Output the (x, y) coordinate of the center of the cell containing the given text.  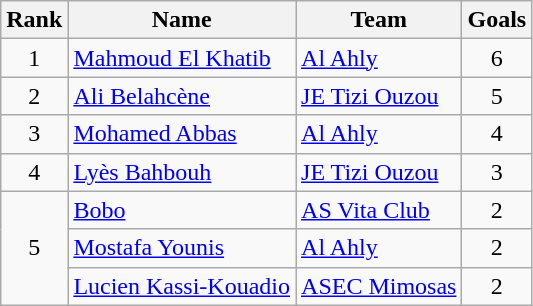
Lucien Kassi-Kouadio (182, 286)
Mostafa Younis (182, 248)
Mohamed Abbas (182, 134)
AS Vita Club (379, 210)
Bobo (182, 210)
1 (34, 58)
Lyès Bahbouh (182, 172)
Ali Belahcène (182, 96)
Rank (34, 20)
Team (379, 20)
Mahmoud El Khatib (182, 58)
Name (182, 20)
ASEC Mimosas (379, 286)
Goals (497, 20)
6 (497, 58)
